Detect which cell encompasses the target text, then output its [x, y] center coordinate. 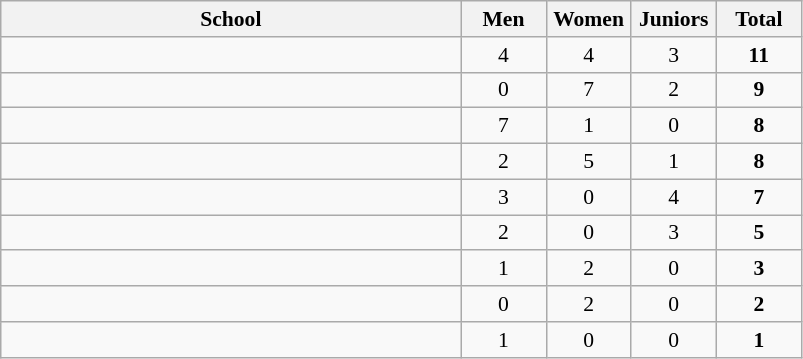
Women [588, 19]
Juniors [674, 19]
Men [504, 19]
Total [758, 19]
School [231, 19]
9 [758, 90]
11 [758, 55]
